Identify which cell holds the provided text, then report its (x, y) central coordinate. 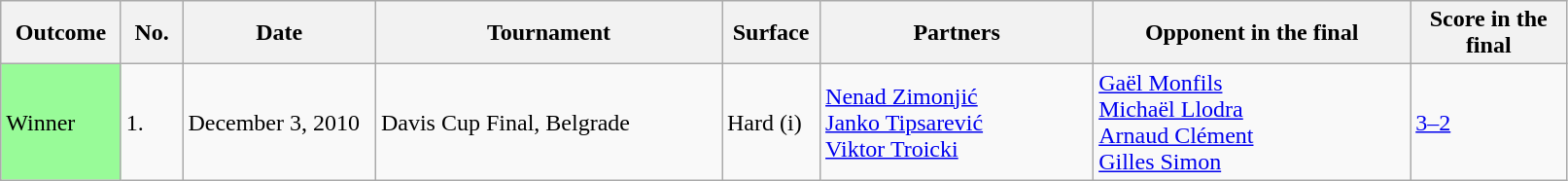
Surface (770, 33)
December 3, 2010 (280, 123)
Score in the final (1489, 33)
Winner (61, 123)
Nenad Zimonjić Janko Tipsarević Viktor Troicki (957, 123)
Date (280, 33)
Opponent in the final (1252, 33)
Davis Cup Final, Belgrade (548, 123)
Outcome (61, 33)
Tournament (548, 33)
No. (152, 33)
Partners (957, 33)
Hard (i) (770, 123)
Gaël Monfils Michaël Llodra Arnaud Clément Gilles Simon (1252, 123)
3–2 (1489, 123)
1. (152, 123)
